Search for the cell housing the specified text and yield its [x, y] center coordinate. 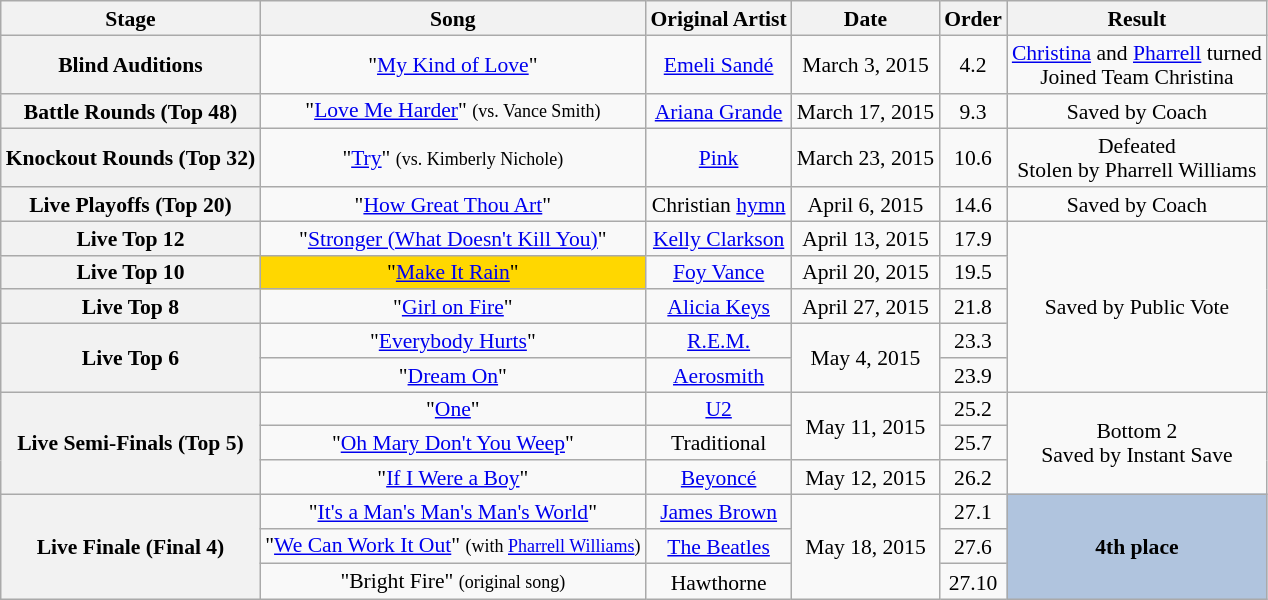
"Stronger (What Doesn't Kill You)" [452, 238]
April 20, 2015 [866, 272]
Live Top 6 [130, 358]
"Try" (vs. Kimberly Nichole) [452, 158]
Pink [718, 158]
Live Top 8 [130, 307]
Knockout Rounds (Top 32) [130, 158]
"Dream On" [452, 375]
May 4, 2015 [866, 358]
Saved by Public Vote [1137, 306]
Ariana Grande [718, 111]
"Oh Mary Don't You Weep" [452, 443]
April 27, 2015 [866, 307]
26.2 [973, 477]
Battle Rounds (Top 48) [130, 111]
March 23, 2015 [866, 158]
Original Artist [718, 18]
Date [866, 18]
Blind Auditions [130, 64]
Live Playoffs (Top 20) [130, 204]
23.3 [973, 341]
Foy Vance [718, 272]
23.9 [973, 375]
"Everybody Hurts" [452, 341]
10.6 [973, 158]
Hawthorne [718, 582]
Live Finale (Final 4) [130, 546]
"If I Were a Boy" [452, 477]
"Girl on Fire" [452, 307]
"Love Me Harder" (vs. Vance Smith) [452, 111]
17.9 [973, 238]
Result [1137, 18]
27.1 [973, 511]
4th place [1137, 546]
DefeatedStolen by Pharrell Williams [1137, 158]
April 13, 2015 [866, 238]
25.2 [973, 409]
Beyoncé [718, 477]
May 12, 2015 [866, 477]
4.2 [973, 64]
Christian hymn [718, 204]
9.3 [973, 111]
Live Semi-Finals (Top 5) [130, 443]
Order [973, 18]
Stage [130, 18]
March 3, 2015 [866, 64]
"How Great Thou Art" [452, 204]
May 11, 2015 [866, 426]
14.6 [973, 204]
"Bright Fire" (original song) [452, 582]
March 17, 2015 [866, 111]
Bottom 2 Saved by Instant Save [1137, 443]
27.6 [973, 546]
R.E.M. [718, 341]
19.5 [973, 272]
Live Top 10 [130, 272]
Kelly Clarkson [718, 238]
James Brown [718, 511]
May 18, 2015 [866, 546]
"It's a Man's Man's Man's World" [452, 511]
27.10 [973, 582]
"Make It Rain" [452, 272]
Song [452, 18]
"My Kind of Love" [452, 64]
"One" [452, 409]
Aerosmith [718, 375]
April 6, 2015 [866, 204]
21.8 [973, 307]
"We Can Work It Out" (with Pharrell Williams) [452, 546]
U2 [718, 409]
Emeli Sandé [718, 64]
The Beatles [718, 546]
25.7 [973, 443]
Christina and Pharrell turnedJoined Team Christina [1137, 64]
Traditional [718, 443]
Live Top 12 [130, 238]
Alicia Keys [718, 307]
